Search for the cell housing the specified text and yield its [x, y] center coordinate. 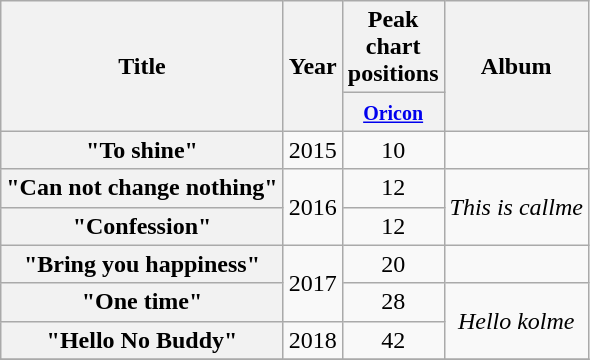
Album [516, 66]
Year [312, 66]
"Can not change nothing" [142, 188]
10 [393, 150]
20 [393, 264]
"Hello No Buddy" [142, 340]
2018 [312, 340]
42 [393, 340]
Peak chart positions [393, 47]
2016 [312, 207]
This is callme [516, 207]
2015 [312, 150]
Title [142, 66]
"Bring you happiness" [142, 264]
Hello kolme [516, 321]
2017 [312, 283]
Oricon [393, 112]
"Confession" [142, 226]
28 [393, 302]
"To shine" [142, 150]
"One time" [142, 302]
